Locate the cell with the specified text and output its (X, Y) center coordinate. 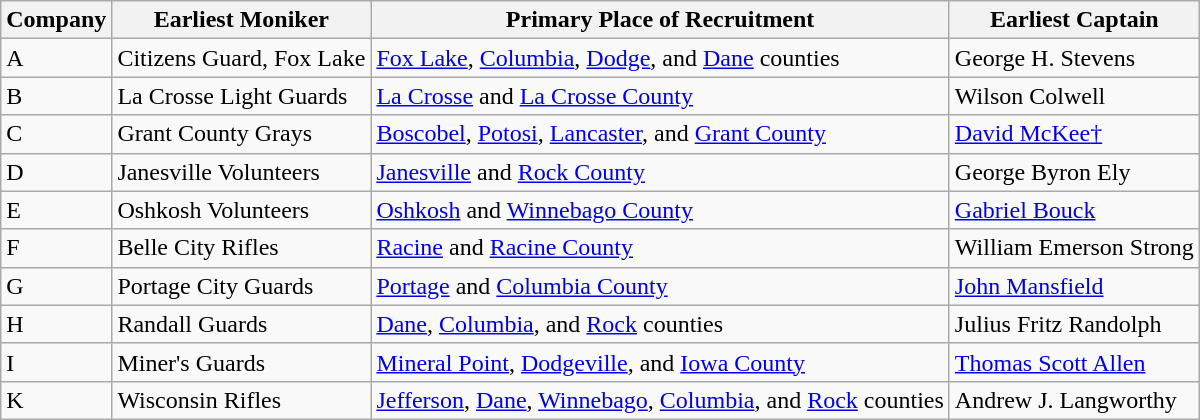
E (56, 210)
Gabriel Bouck (1074, 210)
John Mansfield (1074, 286)
Jefferson, Dane, Winnebago, Columbia, and Rock counties (660, 400)
Earliest Captain (1074, 20)
Wilson Colwell (1074, 96)
G (56, 286)
Boscobel, Potosi, Lancaster, and Grant County (660, 134)
Grant County Grays (242, 134)
I (56, 362)
David McKee† (1074, 134)
Primary Place of Recruitment (660, 20)
Racine and Racine County (660, 248)
Citizens Guard, Fox Lake (242, 58)
Janesville and Rock County (660, 172)
Belle City Rifles (242, 248)
A (56, 58)
Portage City Guards (242, 286)
Janesville Volunteers (242, 172)
Andrew J. Langworthy (1074, 400)
Wisconsin Rifles (242, 400)
C (56, 134)
Dane, Columbia, and Rock counties (660, 324)
George H. Stevens (1074, 58)
Thomas Scott Allen (1074, 362)
K (56, 400)
La Crosse Light Guards (242, 96)
Julius Fritz Randolph (1074, 324)
Company (56, 20)
D (56, 172)
William Emerson Strong (1074, 248)
George Byron Ely (1074, 172)
B (56, 96)
Miner's Guards (242, 362)
Earliest Moniker (242, 20)
Portage and Columbia County (660, 286)
F (56, 248)
H (56, 324)
Oshkosh Volunteers (242, 210)
La Crosse and La Crosse County (660, 96)
Oshkosh and Winnebago County (660, 210)
Mineral Point, Dodgeville, and Iowa County (660, 362)
Randall Guards (242, 324)
Fox Lake, Columbia, Dodge, and Dane counties (660, 58)
